Scan for the cell matching the given text and deliver its [X, Y] coordinate at center. 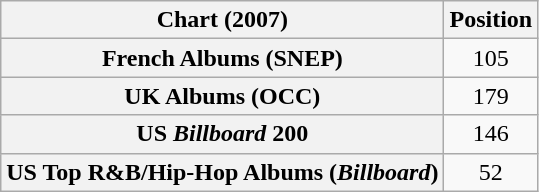
52 [491, 172]
US Top R&B/Hip-Hop Albums (Billboard) [222, 172]
105 [491, 58]
Chart (2007) [222, 20]
UK Albums (OCC) [222, 96]
US Billboard 200 [222, 134]
Position [491, 20]
179 [491, 96]
French Albums (SNEP) [222, 58]
146 [491, 134]
